Locate the cell with the specified text and output its (X, Y) center coordinate. 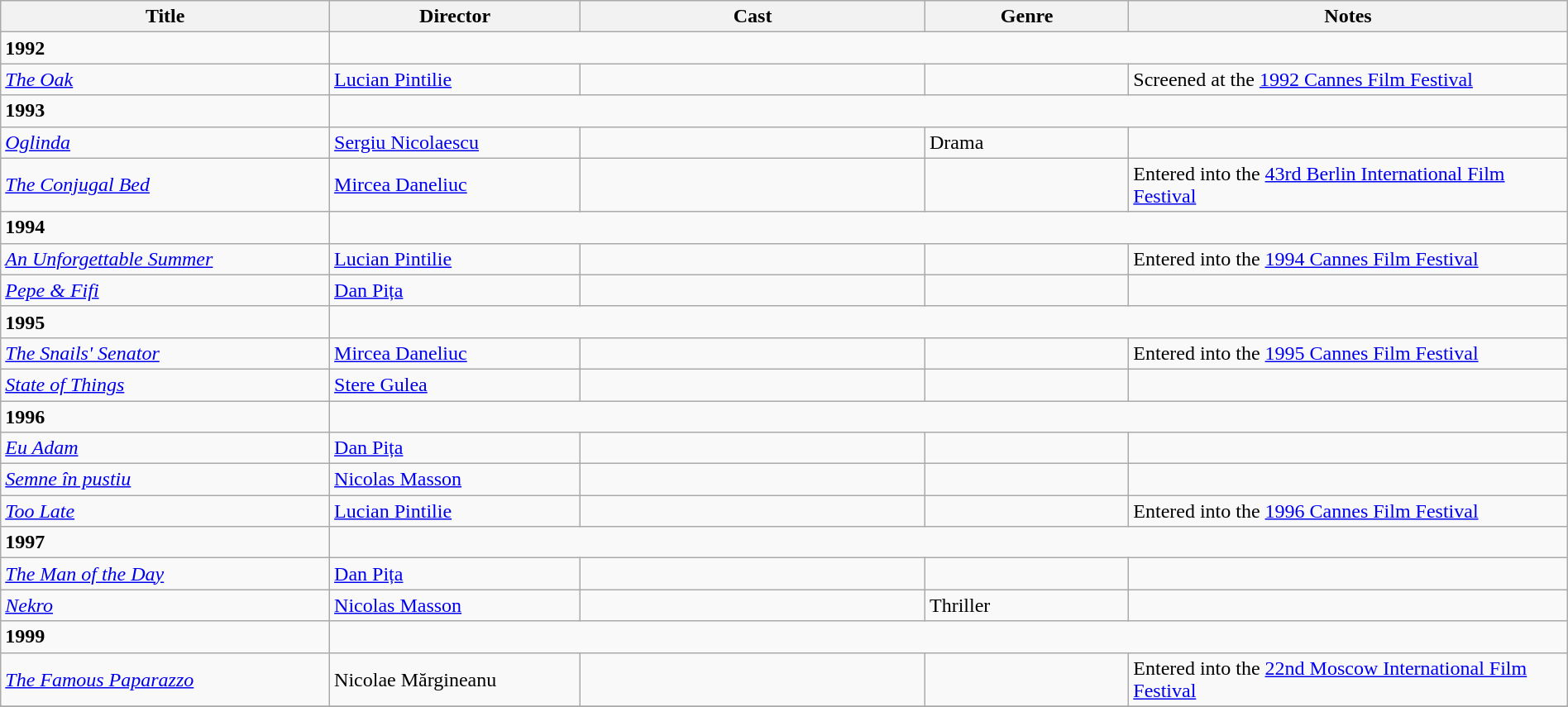
Sergiu Nicolaescu (455, 142)
1994 (165, 227)
1996 (165, 416)
Entered into the 22nd Moscow International Film Festival (1348, 680)
Screened at the 1992 Cannes Film Festival (1348, 79)
Entered into the 1995 Cannes Film Festival (1348, 353)
Cast (753, 17)
Nekro (165, 605)
An Unforgettable Summer (165, 259)
1997 (165, 542)
Director (455, 17)
Genre (1026, 17)
Entered into the 1996 Cannes Film Festival (1348, 511)
The Conjugal Bed (165, 185)
1995 (165, 322)
Stere Gulea (455, 385)
Thriller (1026, 605)
Title (165, 17)
Nicolae Mărgineanu (455, 680)
Too Late (165, 511)
Entered into the 1994 Cannes Film Festival (1348, 259)
Eu Adam (165, 448)
1992 (165, 48)
The Famous Paparazzo (165, 680)
Entered into the 43rd Berlin International Film Festival (1348, 185)
Pepe & Fifi (165, 290)
Notes (1348, 17)
State of Things (165, 385)
Drama (1026, 142)
Oglinda (165, 142)
1999 (165, 637)
Semne în pustiu (165, 480)
The Oak (165, 79)
The Man of the Day (165, 574)
1993 (165, 111)
The Snails' Senator (165, 353)
